Scan for the cell matching the given text and deliver its [x, y] coordinate at center. 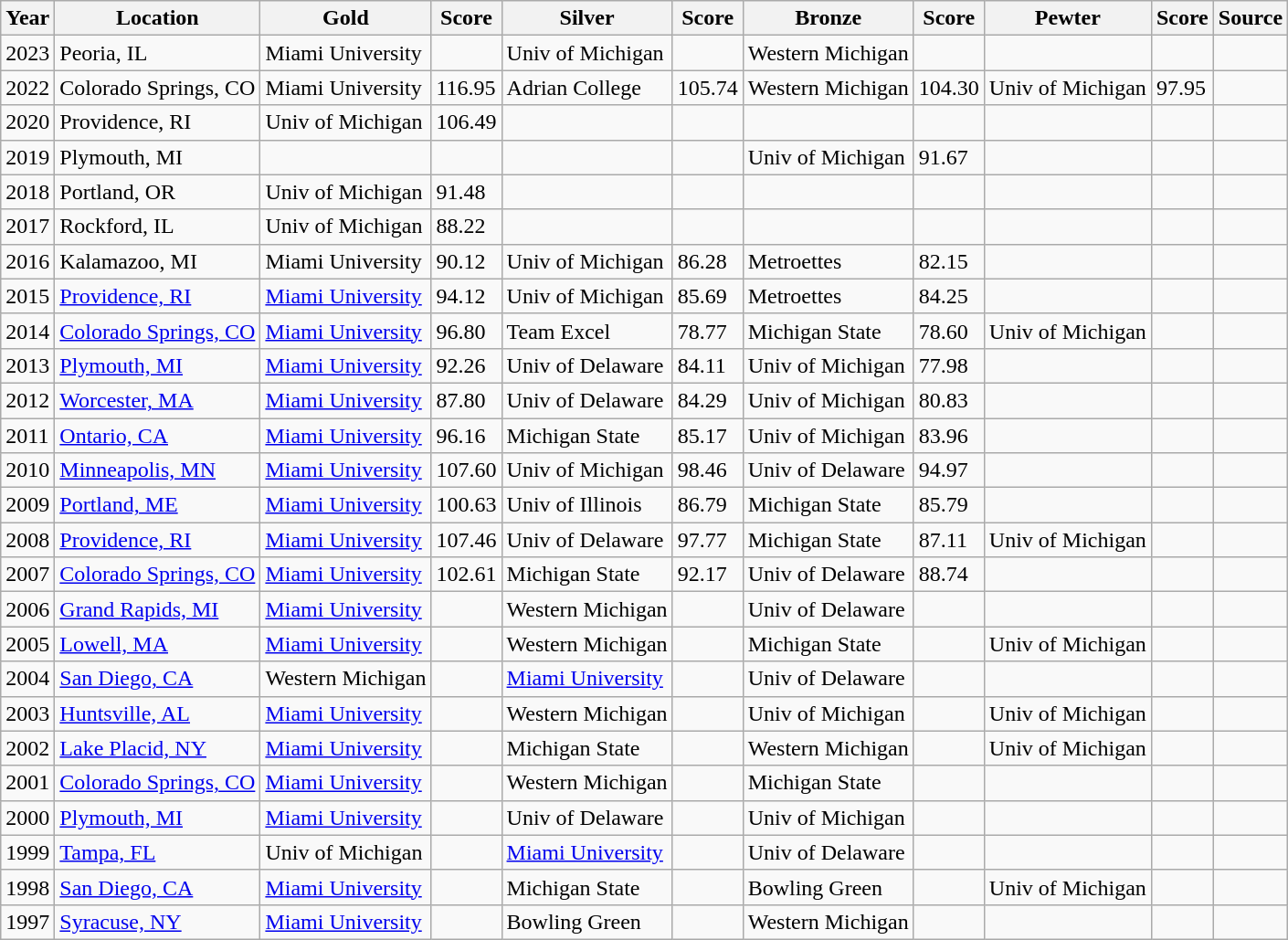
84.29 [707, 400]
2000 [27, 818]
85.17 [707, 436]
2023 [27, 53]
Tampa, FL [157, 852]
Kalamazoo, MI [157, 261]
2020 [27, 122]
Univ of Illinois [586, 505]
Adrian College [586, 88]
2003 [27, 713]
97.77 [707, 540]
91.67 [948, 157]
84.11 [707, 365]
107.46 [466, 540]
Rockford, IL [157, 227]
1997 [27, 922]
97.95 [1182, 88]
2014 [27, 331]
80.83 [948, 400]
2005 [27, 644]
85.69 [707, 296]
Peoria, IL [157, 53]
90.12 [466, 261]
2019 [27, 157]
Lake Placid, NY [157, 748]
78.77 [707, 331]
107.60 [466, 470]
104.30 [948, 88]
1998 [27, 887]
2015 [27, 296]
Bronze [828, 18]
91.48 [466, 192]
Pewter [1067, 18]
84.25 [948, 296]
2017 [27, 227]
2002 [27, 748]
78.60 [948, 331]
2016 [27, 261]
77.98 [948, 365]
Source [1250, 18]
2004 [27, 679]
Silver [586, 18]
Worcester, MA [157, 400]
88.74 [948, 575]
2022 [27, 88]
100.63 [466, 505]
2008 [27, 540]
102.61 [466, 575]
2009 [27, 505]
94.12 [466, 296]
Year [27, 18]
Syracuse, NY [157, 922]
Team Excel [586, 331]
2006 [27, 609]
Portland, OR [157, 192]
Gold [345, 18]
Portland, ME [157, 505]
98.46 [707, 470]
96.16 [466, 436]
2013 [27, 365]
106.49 [466, 122]
1999 [27, 852]
82.15 [948, 261]
2012 [27, 400]
105.74 [707, 88]
92.17 [707, 575]
Minneapolis, MN [157, 470]
Ontario, CA [157, 436]
87.80 [466, 400]
2011 [27, 436]
92.26 [466, 365]
2007 [27, 575]
Huntsville, AL [157, 713]
85.79 [948, 505]
Location [157, 18]
86.79 [707, 505]
Grand Rapids, MI [157, 609]
83.96 [948, 436]
2010 [27, 470]
88.22 [466, 227]
86.28 [707, 261]
2001 [27, 783]
Lowell, MA [157, 644]
94.97 [948, 470]
2018 [27, 192]
96.80 [466, 331]
87.11 [948, 540]
116.95 [466, 88]
